From the cell containing the given text, extract its center point as (x, y) coordinate. 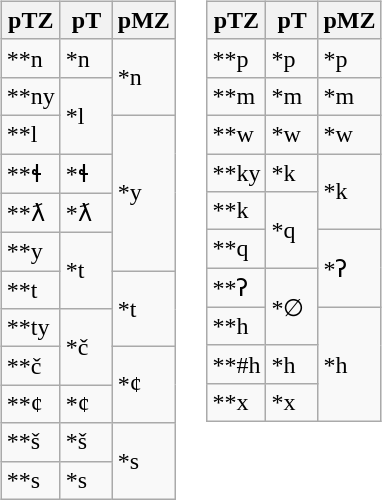
**š (30, 442)
**č (30, 366)
**l (30, 134)
*š (86, 442)
*y (144, 192)
*q (292, 230)
*∅ (292, 307)
**k (236, 211)
**t (30, 290)
**p (236, 58)
**n (30, 58)
**ɬ (30, 174)
*l (86, 115)
*ɬ (86, 174)
**¢ (30, 404)
**m (236, 96)
*č (86, 347)
**ny (30, 96)
**ty (30, 328)
**q (236, 249)
*x (292, 402)
**#h (236, 364)
**w (236, 134)
**ky (236, 173)
**ƛ (30, 213)
*ʔ (350, 269)
**h (236, 326)
*ƛ (86, 213)
**y (30, 252)
**ʔ (236, 288)
**s (30, 480)
**x (236, 402)
